From the cell containing the given text, extract its center point as [x, y] coordinate. 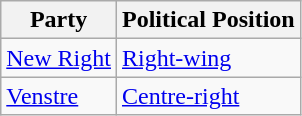
New Right [59, 58]
Venstre [59, 96]
Political Position [208, 20]
Right-wing [208, 58]
Party [59, 20]
Centre-right [208, 96]
